Search for the cell housing the specified text and yield its (x, y) center coordinate. 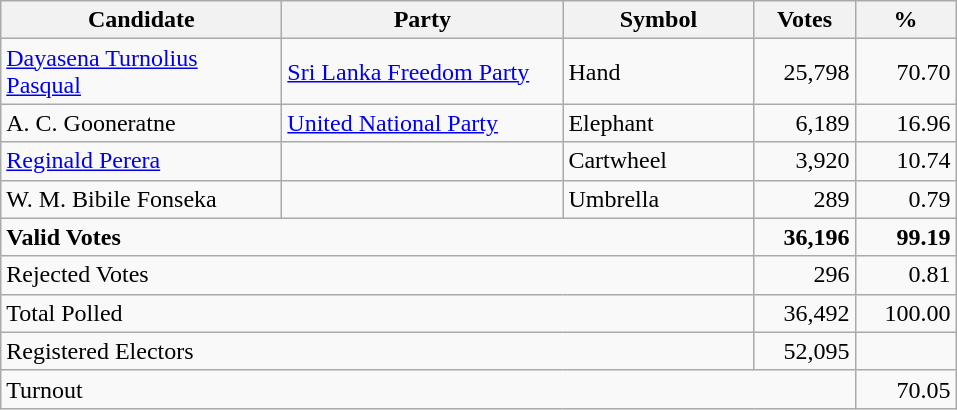
Cartwheel (658, 161)
289 (804, 199)
Turnout (428, 389)
0.79 (906, 199)
Party (422, 20)
A. C. Gooneratne (142, 123)
70.05 (906, 389)
70.70 (906, 72)
Symbol (658, 20)
Sri Lanka Freedom Party (422, 72)
Votes (804, 20)
Candidate (142, 20)
25,798 (804, 72)
Elephant (658, 123)
36,492 (804, 313)
Hand (658, 72)
W. M. Bibile Fonseka (142, 199)
99.19 (906, 237)
% (906, 20)
6,189 (804, 123)
296 (804, 275)
3,920 (804, 161)
36,196 (804, 237)
100.00 (906, 313)
Rejected Votes (378, 275)
Total Polled (378, 313)
0.81 (906, 275)
16.96 (906, 123)
Registered Electors (378, 351)
Reginald Perera (142, 161)
United National Party (422, 123)
52,095 (804, 351)
Umbrella (658, 199)
Dayasena Turnolius Pasqual (142, 72)
10.74 (906, 161)
Valid Votes (378, 237)
